Determine the (X, Y) coordinate at the center of the cell enclosing the given text.  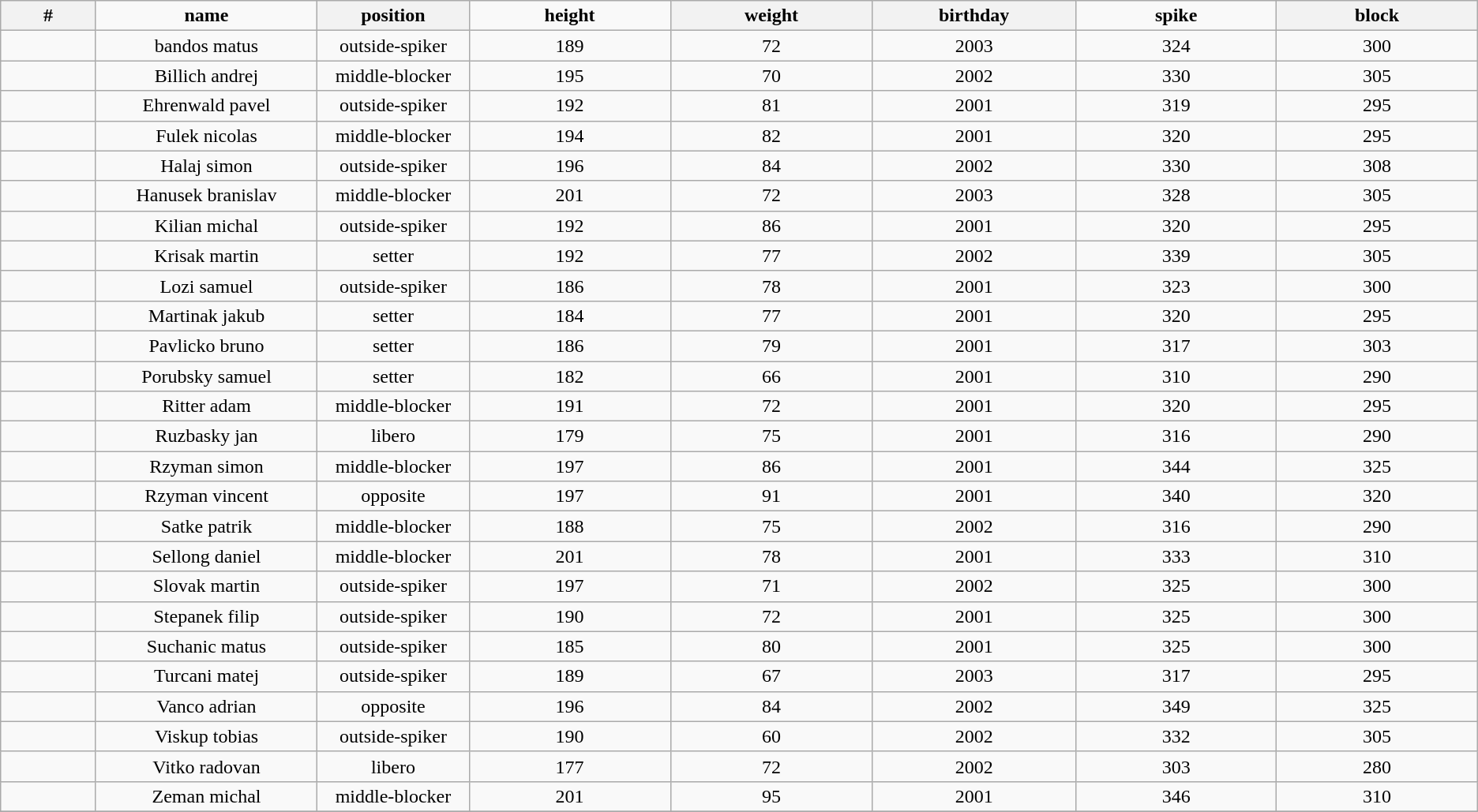
191 (570, 406)
333 (1176, 556)
Vitko radovan (207, 766)
194 (570, 136)
177 (570, 766)
position (393, 16)
66 (771, 376)
Stepanek filip (207, 616)
Kilian michal (207, 226)
Lozi samuel (207, 286)
195 (570, 76)
Pavlicko bruno (207, 346)
339 (1176, 256)
332 (1176, 736)
Sellong daniel (207, 556)
328 (1176, 196)
324 (1176, 46)
323 (1176, 286)
185 (570, 646)
Halaj simon (207, 166)
184 (570, 316)
Ehrenwald pavel (207, 106)
280 (1377, 766)
block (1377, 16)
179 (570, 436)
60 (771, 736)
Turcani matej (207, 676)
81 (771, 106)
308 (1377, 166)
188 (570, 526)
Zeman michal (207, 796)
82 (771, 136)
Krisak martin (207, 256)
Satke patrik (207, 526)
Slovak martin (207, 586)
# (48, 16)
Viskup tobias (207, 736)
weight (771, 16)
182 (570, 376)
71 (771, 586)
spike (1176, 16)
birthday (974, 16)
Suchanic matus (207, 646)
79 (771, 346)
bandos matus (207, 46)
Rzyman simon (207, 466)
Hanusek branislav (207, 196)
Ruzbasky jan (207, 436)
Vanco adrian (207, 706)
67 (771, 676)
Fulek nicolas (207, 136)
Rzyman vincent (207, 496)
Ritter adam (207, 406)
349 (1176, 706)
70 (771, 76)
344 (1176, 466)
95 (771, 796)
Billich andrej (207, 76)
Martinak jakub (207, 316)
height (570, 16)
340 (1176, 496)
319 (1176, 106)
80 (771, 646)
Porubsky samuel (207, 376)
91 (771, 496)
346 (1176, 796)
name (207, 16)
